Locate the cell with the specified text and output its (X, Y) center coordinate. 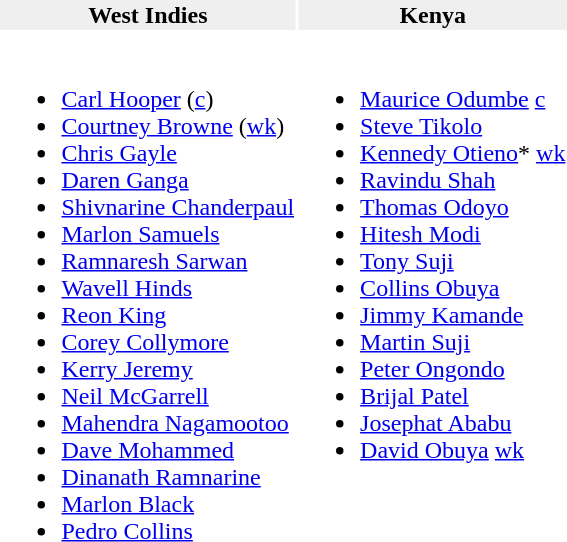
West Indies (148, 15)
Kenya (433, 15)
